Scan for the cell matching the given text and deliver its (X, Y) coordinate at center. 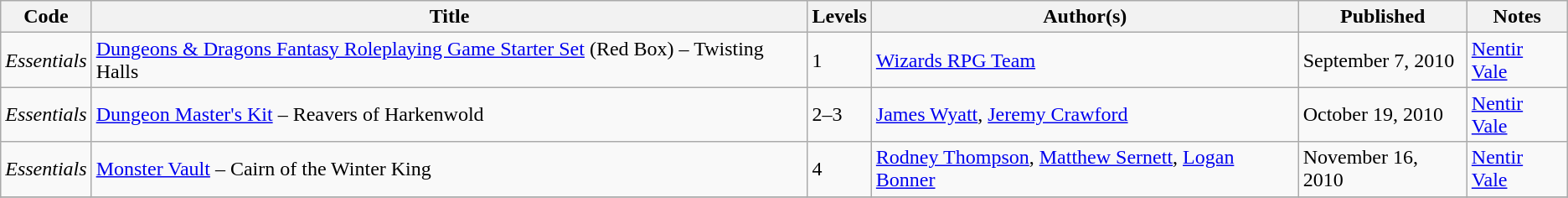
Wizards RPG Team (1085, 60)
November 16, 2010 (1382, 169)
Published (1382, 17)
2–3 (839, 114)
James Wyatt, Jeremy Crawford (1085, 114)
Notes (1517, 17)
Levels (839, 17)
Monster Vault – Cairn of the Winter King (449, 169)
Dungeons & Dragons Fantasy Roleplaying Game Starter Set (Red Box) – Twisting Halls (449, 60)
September 7, 2010 (1382, 60)
Author(s) (1085, 17)
October 19, 2010 (1382, 114)
4 (839, 169)
1 (839, 60)
Title (449, 17)
Code (46, 17)
Rodney Thompson, Matthew Sernett, Logan Bonner (1085, 169)
Dungeon Master's Kit – Reavers of Harkenwold (449, 114)
